Find where the given text appears and provide that cell's center as [X, Y] coordinate. 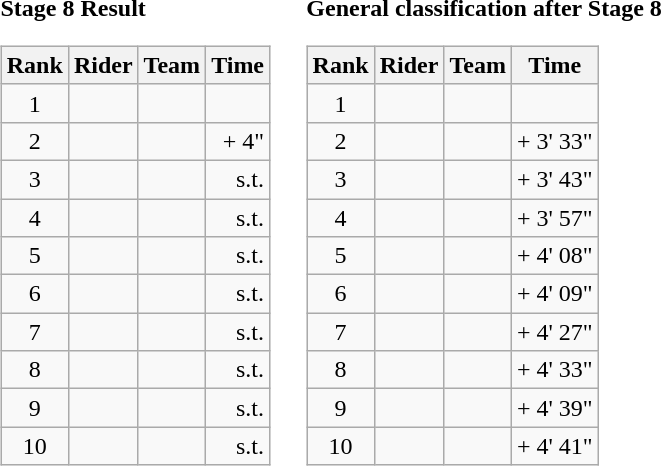
+ 4' 08" [554, 256]
+ 4' 27" [554, 332]
+ 4' 39" [554, 408]
+ 3' 43" [554, 179]
+ 4' 09" [554, 294]
+ 4' 41" [554, 446]
+ 3' 57" [554, 217]
+ 4' 33" [554, 370]
+ 4" [238, 141]
+ 3' 33" [554, 141]
